Output the (x, y) coordinate of the center of the cell containing the given text.  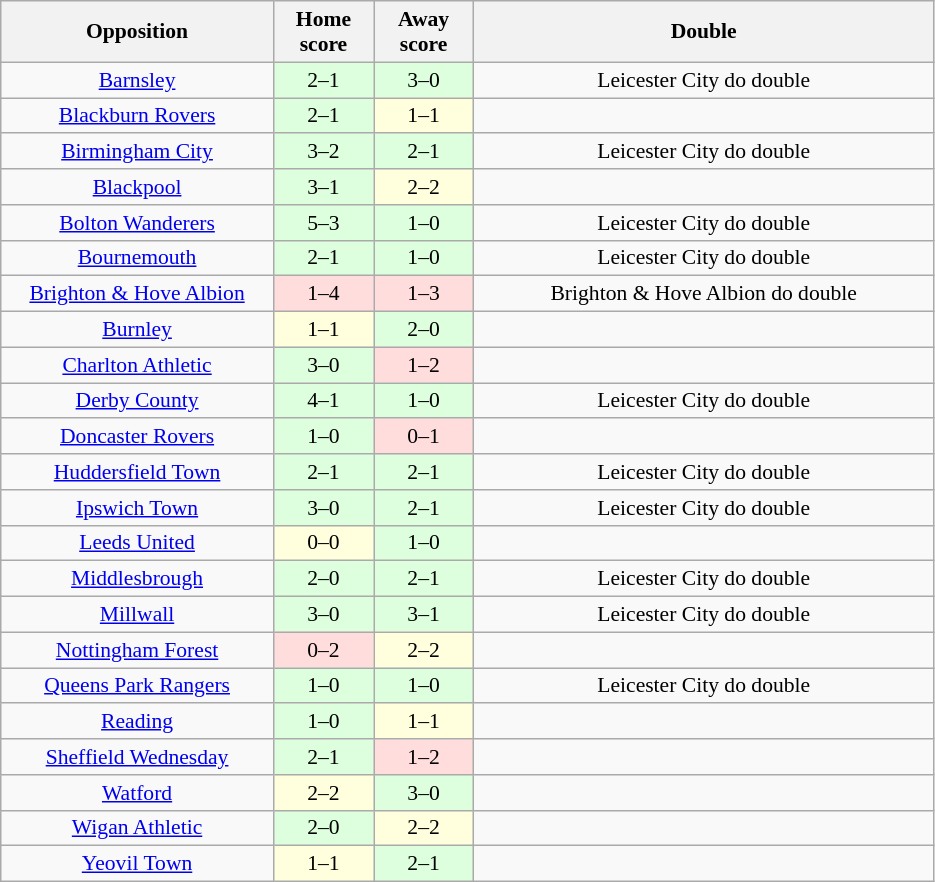
Nottingham Forest (138, 650)
5–3 (323, 223)
Doncaster Rovers (138, 437)
Reading (138, 722)
Blackpool (138, 187)
Bolton Wanderers (138, 223)
Charlton Athletic (138, 365)
Brighton & Hove Albion do double (704, 294)
0–0 (323, 543)
Bournemouth (138, 258)
Leeds United (138, 543)
Derby County (138, 401)
Brighton & Hove Albion (138, 294)
3–2 (323, 152)
Opposition (138, 32)
Away score (424, 32)
4–1 (323, 401)
Birmingham City (138, 152)
0–2 (323, 650)
Watford (138, 793)
Wigan Athletic (138, 828)
Ipswich Town (138, 508)
Home score (323, 32)
Middlesbrough (138, 579)
Huddersfield Town (138, 472)
Double (704, 32)
Yeovil Town (138, 864)
Millwall (138, 615)
0–1 (424, 437)
Burnley (138, 330)
Queens Park Rangers (138, 686)
Sheffield Wednesday (138, 757)
Blackburn Rovers (138, 116)
1–3 (424, 294)
Barnsley (138, 80)
1–4 (323, 294)
